Determine the (X, Y) coordinate at the center of the cell enclosing the given text.  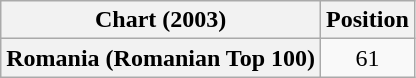
61 (368, 58)
Chart (2003) (161, 20)
Romania (Romanian Top 100) (161, 58)
Position (368, 20)
